Pinpoint the cell where the given text exists, returning its (X, Y) midpoint coordinate. 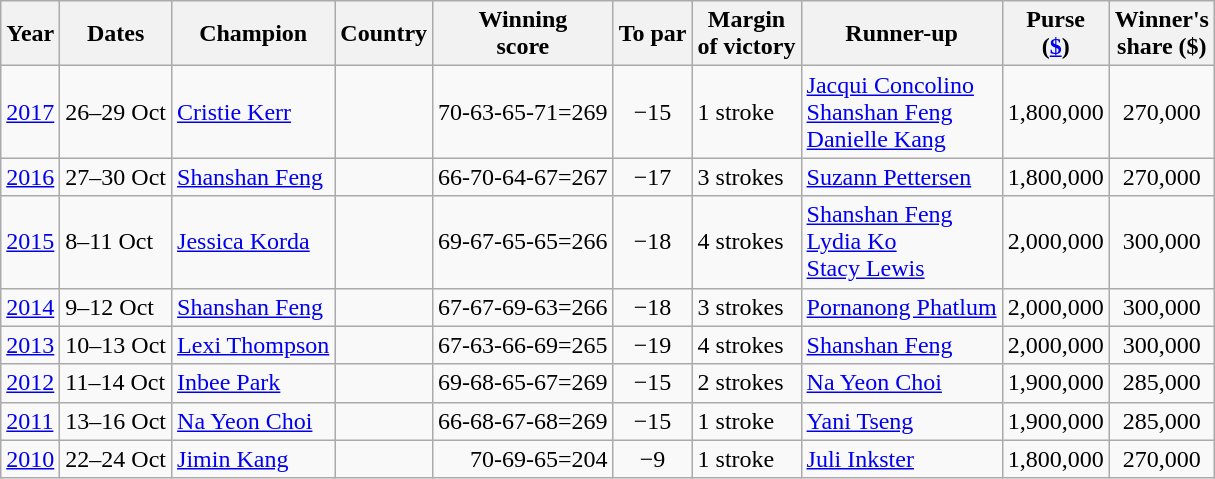
2013 (30, 345)
2011 (30, 421)
Cristie Kerr (254, 112)
Inbee Park (254, 383)
−17 (652, 177)
To par (652, 34)
Pornanong Phatlum (902, 307)
10–13 Oct (116, 345)
69-67-65-65=266 (524, 242)
2 strokes (746, 383)
Lexi Thompson (254, 345)
Runner-up (902, 34)
69-68-65-67=269 (524, 383)
27–30 Oct (116, 177)
2015 (30, 242)
66-68-67-68=269 (524, 421)
Dates (116, 34)
8–11 Oct (116, 242)
−9 (652, 459)
66-70-64-67=267 (524, 177)
2012 (30, 383)
9–12 Oct (116, 307)
Winningscore (524, 34)
22–24 Oct (116, 459)
Jessica Korda (254, 242)
Marginof victory (746, 34)
11–14 Oct (116, 383)
26–29 Oct (116, 112)
Year (30, 34)
67-67-69-63=266 (524, 307)
−19 (652, 345)
Shanshan Feng Lydia Ko Stacy Lewis (902, 242)
Purse($) (1056, 34)
2017 (30, 112)
70-69-65=204 (524, 459)
Jimin Kang (254, 459)
Yani Tseng (902, 421)
70-63-65-71=269 (524, 112)
Winner'sshare ($) (1162, 34)
13–16 Oct (116, 421)
Champion (254, 34)
67-63-66-69=265 (524, 345)
2014 (30, 307)
Jacqui Concolino Shanshan Feng Danielle Kang (902, 112)
Suzann Pettersen (902, 177)
2010 (30, 459)
Country (384, 34)
2016 (30, 177)
Juli Inkster (902, 459)
